Identify which cell holds the provided text, then report its [x, y] central coordinate. 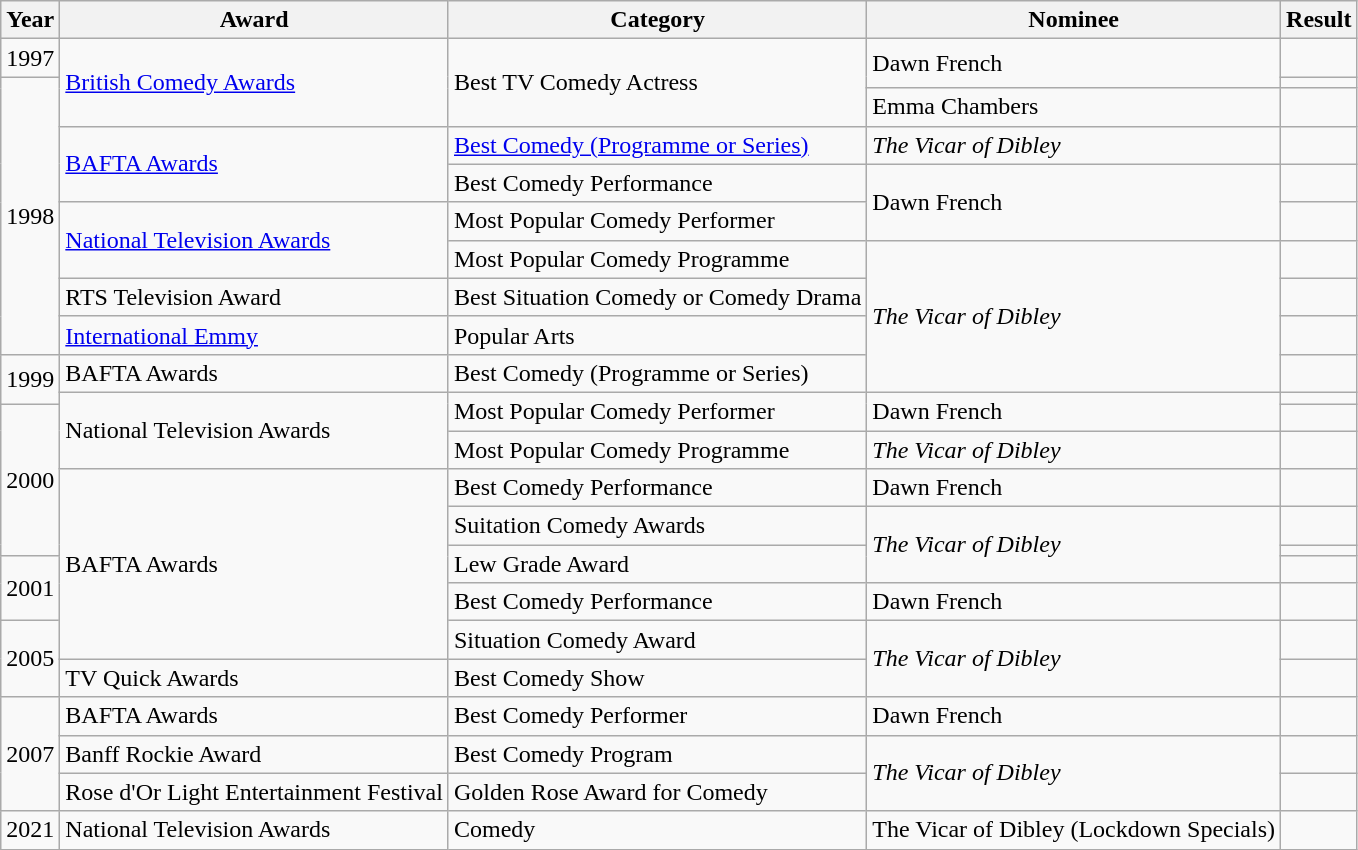
Best Situation Comedy or Comedy Drama [657, 297]
Golden Rose Award for Comedy [657, 792]
Emma Chambers [1074, 107]
Rose d'Or Light Entertainment Festival [254, 792]
Banff Rockie Award [254, 754]
Best Comedy Show [657, 678]
Popular Arts [657, 335]
1997 [30, 58]
2000 [30, 480]
1999 [30, 378]
2007 [30, 754]
TV Quick Awards [254, 678]
Best TV Comedy Actress [657, 82]
The Vicar of Dibley (Lockdown Specials) [1074, 830]
2005 [30, 659]
2001 [30, 588]
Year [30, 20]
Best Comedy Program [657, 754]
Comedy [657, 830]
2021 [30, 830]
Nominee [1074, 20]
Lew Grade Award [657, 564]
Award [254, 20]
British Comedy Awards [254, 82]
Category [657, 20]
Situation Comedy Award [657, 640]
RTS Television Award [254, 297]
Result [1319, 20]
Best Comedy Performer [657, 716]
1998 [30, 216]
International Emmy [254, 335]
Suitation Comedy Awards [657, 526]
